Capture the cell that displays the provided text and extract its (X, Y) central coordinate. 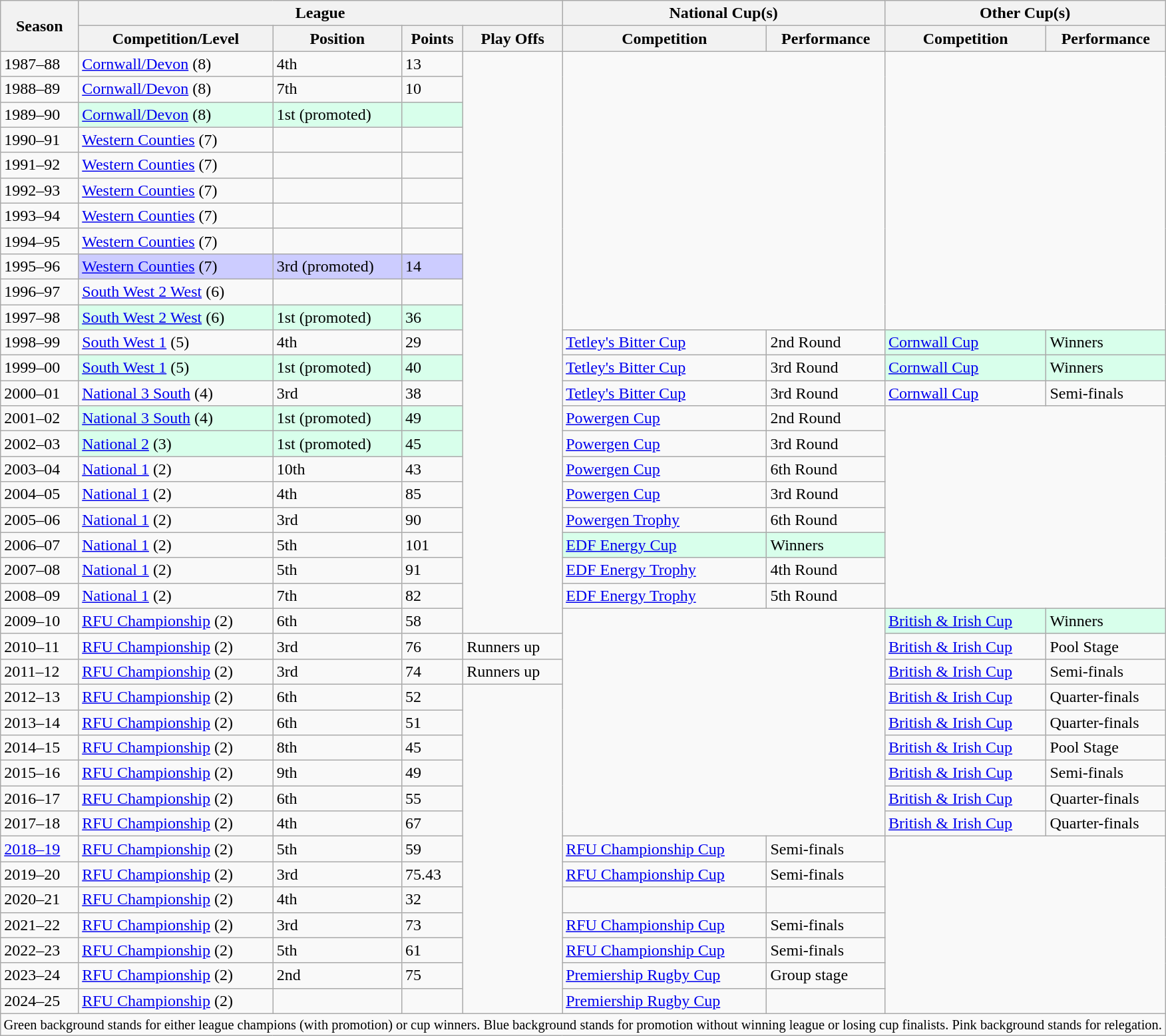
League (321, 13)
Powergen Trophy (664, 520)
2017–18 (40, 824)
55 (432, 798)
75 (432, 975)
2001–02 (40, 419)
2021–22 (40, 925)
1991–92 (40, 165)
1994–95 (40, 241)
75.43 (432, 874)
1993–94 (40, 216)
2007–08 (40, 570)
2010–11 (40, 646)
43 (432, 469)
2003–04 (40, 469)
58 (432, 621)
2008–09 (40, 596)
85 (432, 494)
2005–06 (40, 520)
2000–01 (40, 393)
2018–19 (40, 849)
2004–05 (40, 494)
2009–10 (40, 621)
2002–03 (40, 444)
36 (432, 317)
Points (432, 39)
2024–25 (40, 1001)
EDF Energy Cup (664, 545)
Other Cup(s) (1025, 13)
1996–97 (40, 291)
73 (432, 925)
3rd (promoted) (337, 266)
2nd (337, 975)
1988–89 (40, 89)
2022–23 (40, 950)
91 (432, 570)
82 (432, 596)
2020–21 (40, 900)
1989–90 (40, 114)
1990–91 (40, 140)
5th Round (826, 596)
74 (432, 671)
1995–96 (40, 266)
67 (432, 824)
Group stage (826, 975)
38 (432, 393)
National Cup(s) (724, 13)
59 (432, 849)
Competition/Level (176, 39)
9th (337, 773)
2019–20 (40, 874)
Play Offs (512, 39)
51 (432, 722)
1987–88 (40, 64)
Season (40, 26)
2012–13 (40, 697)
40 (432, 368)
29 (432, 343)
8th (337, 748)
1997–98 (40, 317)
10 (432, 89)
52 (432, 697)
61 (432, 950)
National 2 (3) (176, 444)
2011–12 (40, 671)
2015–16 (40, 773)
13 (432, 64)
32 (432, 900)
101 (432, 545)
1999–00 (40, 368)
2023–24 (40, 975)
1992–93 (40, 190)
2014–15 (40, 748)
2006–07 (40, 545)
2013–14 (40, 722)
Position (337, 39)
14 (432, 266)
1998–99 (40, 343)
2016–17 (40, 798)
90 (432, 520)
4th Round (826, 570)
10th (337, 469)
76 (432, 646)
